Locate the cell with the specified text and output its (X, Y) center coordinate. 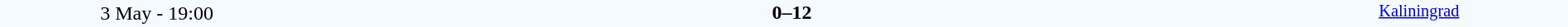
0–12 (791, 12)
3 May - 19:00 (157, 13)
Kaliningrad (1419, 13)
